Return [x, y] of the center of cell containing provided text 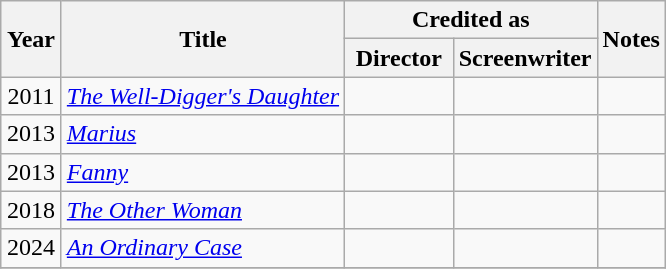
The Well-Digger's Daughter [202, 96]
Notes [631, 39]
Director [400, 58]
An Ordinary Case [202, 248]
Credited as [471, 20]
Fanny [202, 172]
Year [32, 39]
Screenwriter [525, 58]
Title [202, 39]
2011 [32, 96]
Marius [202, 134]
2024 [32, 248]
2018 [32, 210]
The Other Woman [202, 210]
